Provide the (x, y) coordinate of the cell's center where the given text is located.  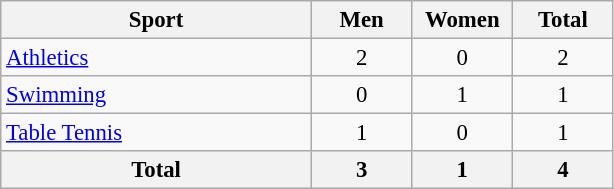
Women (462, 20)
3 (362, 170)
Swimming (156, 95)
Athletics (156, 58)
Table Tennis (156, 133)
Sport (156, 20)
4 (564, 170)
Men (362, 20)
